Search for the cell housing the specified text and yield its (X, Y) center coordinate. 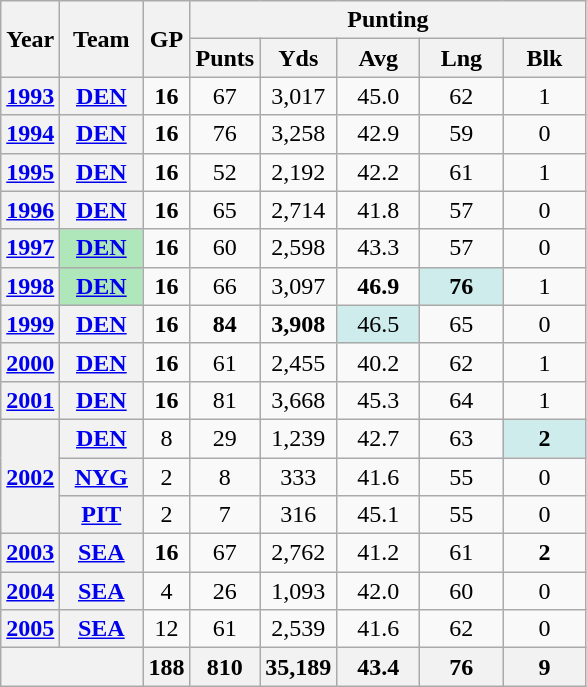
59 (462, 134)
Team (102, 39)
Punting (388, 20)
81 (225, 400)
52 (225, 172)
2005 (30, 629)
42.0 (378, 591)
42.7 (378, 438)
42.2 (378, 172)
1995 (30, 172)
810 (225, 667)
1994 (30, 134)
1999 (30, 324)
Yds (298, 58)
2,192 (298, 172)
2,762 (298, 553)
45.3 (378, 400)
Avg (378, 58)
45.0 (378, 96)
2001 (30, 400)
1993 (30, 96)
43.3 (378, 248)
46.9 (378, 286)
2,714 (298, 210)
46.5 (378, 324)
188 (166, 667)
84 (225, 324)
41.2 (378, 553)
333 (298, 477)
3,668 (298, 400)
45.1 (378, 515)
Blk (544, 58)
1997 (30, 248)
35,189 (298, 667)
1,239 (298, 438)
64 (462, 400)
2,539 (298, 629)
3,017 (298, 96)
41.8 (378, 210)
63 (462, 438)
7 (225, 515)
3,097 (298, 286)
NYG (102, 477)
4 (166, 591)
3,258 (298, 134)
2003 (30, 553)
PIT (102, 515)
9 (544, 667)
Punts (225, 58)
1996 (30, 210)
2002 (30, 476)
66 (225, 286)
2004 (30, 591)
Lng (462, 58)
2,455 (298, 362)
29 (225, 438)
GP (166, 39)
1,093 (298, 591)
12 (166, 629)
316 (298, 515)
2000 (30, 362)
3,908 (298, 324)
1998 (30, 286)
43.4 (378, 667)
42.9 (378, 134)
2,598 (298, 248)
26 (225, 591)
Year (30, 39)
40.2 (378, 362)
